Search for the cell housing the specified text and yield its [x, y] center coordinate. 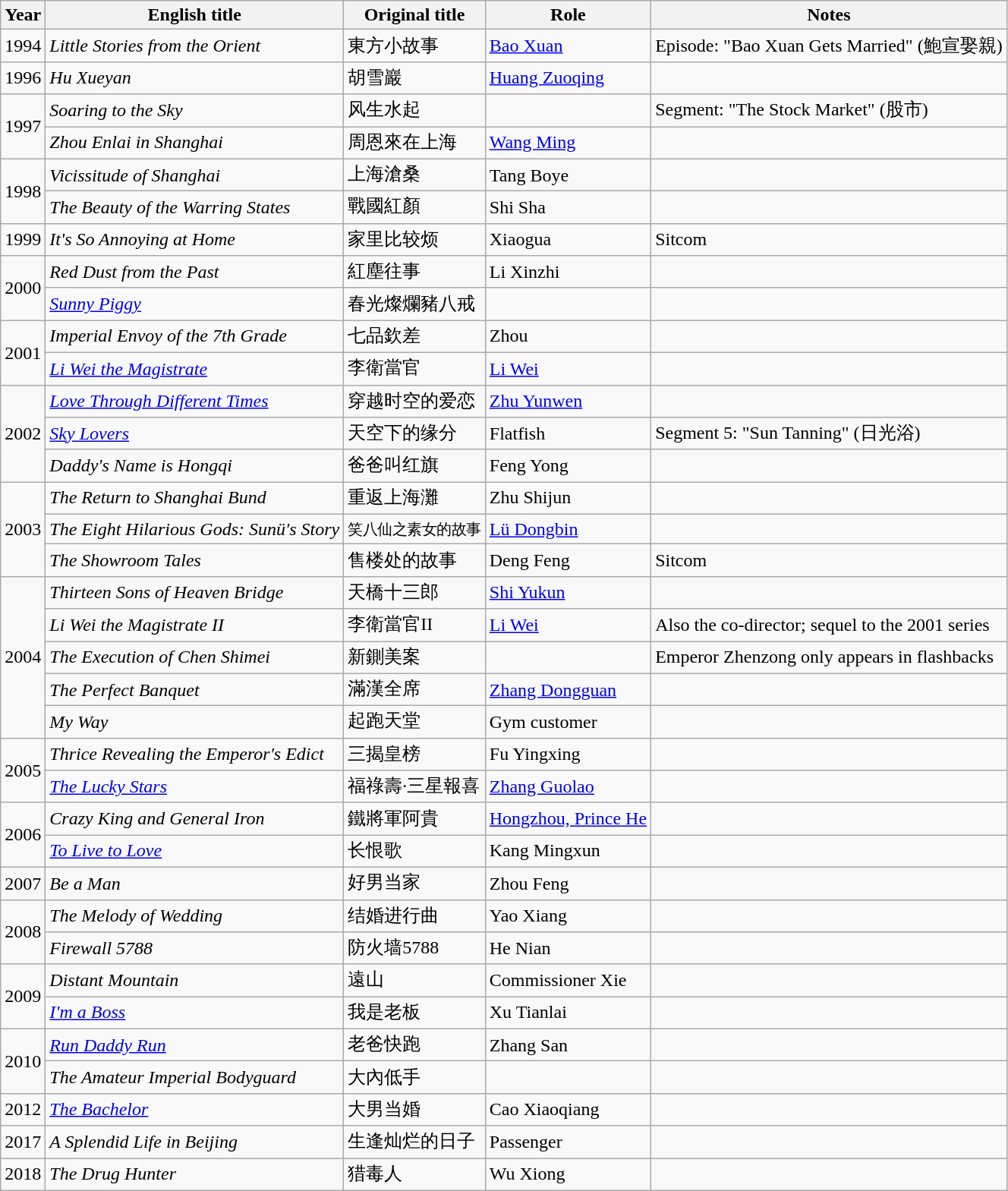
我是老板 [414, 1013]
The Perfect Banquet [194, 689]
東方小故事 [414, 46]
The Beauty of the Warring States [194, 208]
李衛當官II [414, 625]
Shi Sha [568, 208]
售楼处的故事 [414, 560]
Wu Xiong [568, 1175]
Zhou [568, 337]
滿漢全席 [414, 689]
Thrice Revealing the Emperor's Edict [194, 755]
家里比较烦 [414, 240]
1999 [23, 240]
Lü Dongbin [568, 529]
紅塵往事 [414, 272]
戰國紅顏 [414, 208]
风生水起 [414, 111]
重返上海灘 [414, 498]
Gym customer [568, 723]
The Drug Hunter [194, 1175]
Red Dust from the Past [194, 272]
好男当家 [414, 884]
A Splendid Life in Beijing [194, 1142]
生逢灿烂的日子 [414, 1142]
老爸快跑 [414, 1044]
2018 [23, 1175]
福祿壽·三星報喜 [414, 786]
天空下的缘分 [414, 434]
The Bachelor [194, 1110]
Crazy King and General Iron [194, 818]
防火墙5788 [414, 949]
Imperial Envoy of the 7th Grade [194, 337]
2002 [23, 433]
周恩來在上海 [414, 143]
Zhang Dongguan [568, 689]
The Return to Shanghai Bund [194, 498]
2000 [23, 288]
李衛當官 [414, 369]
The Eight Hilarious Gods: Sunü's Story [194, 529]
Role [568, 15]
Episode: "Bao Xuan Gets Married" (鮑宣娶親) [829, 46]
2017 [23, 1142]
The Melody of Wedding [194, 915]
2003 [23, 530]
Emperor Zhenzong only appears in flashbacks [829, 657]
2005 [23, 770]
Be a Man [194, 884]
Love Through Different Times [194, 401]
爸爸叫红旗 [414, 466]
1996 [23, 77]
Zhang Guolao [568, 786]
Sunny Piggy [194, 304]
Tang Boye [568, 175]
Run Daddy Run [194, 1044]
Zhou Feng [568, 884]
Fu Yingxing [568, 755]
Thirteen Sons of Heaven Bridge [194, 592]
2001 [23, 352]
The Lucky Stars [194, 786]
上海滄桑 [414, 175]
春光燦爛豬八戒 [414, 304]
长恨歌 [414, 852]
七品欽差 [414, 337]
鐵將軍阿貴 [414, 818]
Little Stories from the Orient [194, 46]
Xu Tianlai [568, 1013]
2012 [23, 1110]
1997 [23, 126]
Passenger [568, 1142]
胡雪巖 [414, 77]
Feng Yong [568, 466]
Li Xinzhi [568, 272]
The Execution of Chen Shimei [194, 657]
He Nian [568, 949]
Zhu Yunwen [568, 401]
Daddy's Name is Hongqi [194, 466]
Segment 5: "Sun Tanning" (日光浴) [829, 434]
2007 [23, 884]
Flatfish [568, 434]
Deng Feng [568, 560]
I'm a Boss [194, 1013]
结婚进行曲 [414, 915]
2004 [23, 657]
Li Wei the Magistrate [194, 369]
笑八仙之素女的故事 [414, 529]
Huang Zuoqing [568, 77]
Distant Mountain [194, 981]
Hongzhou, Prince He [568, 818]
Hu Xueyan [194, 77]
Wang Ming [568, 143]
Also the co-director; sequel to the 2001 series [829, 625]
Sky Lovers [194, 434]
1994 [23, 46]
My Way [194, 723]
穿越时空的爱恋 [414, 401]
大男当婚 [414, 1110]
2008 [23, 932]
Zhou Enlai in Shanghai [194, 143]
遠山 [414, 981]
Zhu Shijun [568, 498]
Segment: "The Stock Market" (股市) [829, 111]
It's So Annoying at Home [194, 240]
To Live to Love [194, 852]
Cao Xiaoqiang [568, 1110]
Firewall 5788 [194, 949]
Commissioner Xie [568, 981]
Yao Xiang [568, 915]
Xiaogua [568, 240]
Soaring to the Sky [194, 111]
起跑天堂 [414, 723]
1998 [23, 191]
天橋十三郎 [414, 592]
Zhang San [568, 1044]
新鍘美案 [414, 657]
三揭皇榜 [414, 755]
The Amateur Imperial Bodyguard [194, 1078]
Bao Xuan [568, 46]
Original title [414, 15]
English title [194, 15]
2009 [23, 996]
Notes [829, 15]
Year [23, 15]
Vicissitude of Shanghai [194, 175]
Shi Yukun [568, 592]
Kang Mingxun [568, 852]
2010 [23, 1061]
Li Wei the Magistrate II [194, 625]
大內低手 [414, 1078]
2006 [23, 835]
The Showroom Tales [194, 560]
猎毒人 [414, 1175]
